Output the [X, Y] coordinate of the center of the cell containing the given text.  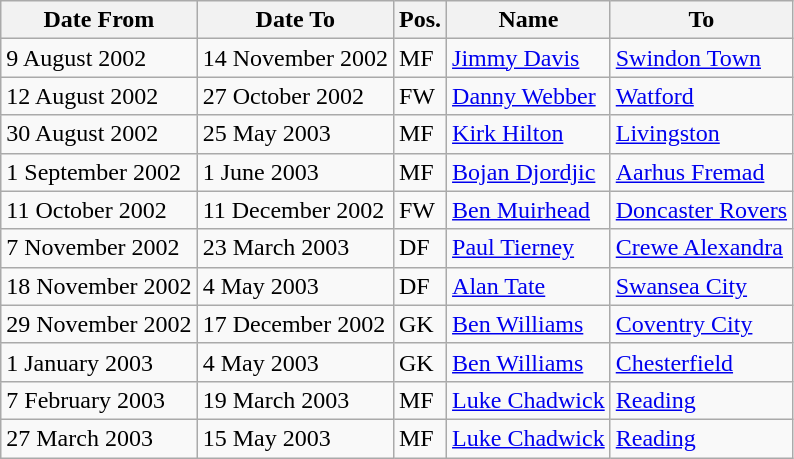
Crewe Alexandra [701, 248]
Doncaster Rovers [701, 210]
7 February 2003 [99, 400]
Livingston [701, 134]
Chesterfield [701, 362]
29 November 2002 [99, 324]
1 June 2003 [295, 172]
Bojan Djordjic [529, 172]
14 November 2002 [295, 58]
Date From [99, 20]
27 October 2002 [295, 96]
30 August 2002 [99, 134]
Date To [295, 20]
Aarhus Fremad [701, 172]
Jimmy Davis [529, 58]
Kirk Hilton [529, 134]
Danny Webber [529, 96]
Alan Tate [529, 286]
19 March 2003 [295, 400]
Name [529, 20]
1 September 2002 [99, 172]
Swindon Town [701, 58]
Watford [701, 96]
11 October 2002 [99, 210]
Swansea City [701, 286]
Pos. [420, 20]
Coventry City [701, 324]
9 August 2002 [99, 58]
Ben Muirhead [529, 210]
11 December 2002 [295, 210]
18 November 2002 [99, 286]
17 December 2002 [295, 324]
23 March 2003 [295, 248]
Paul Tierney [529, 248]
12 August 2002 [99, 96]
27 March 2003 [99, 438]
1 January 2003 [99, 362]
25 May 2003 [295, 134]
7 November 2002 [99, 248]
To [701, 20]
15 May 2003 [295, 438]
